Provide the [X, Y] coordinate of the cell's center where the given text is located.  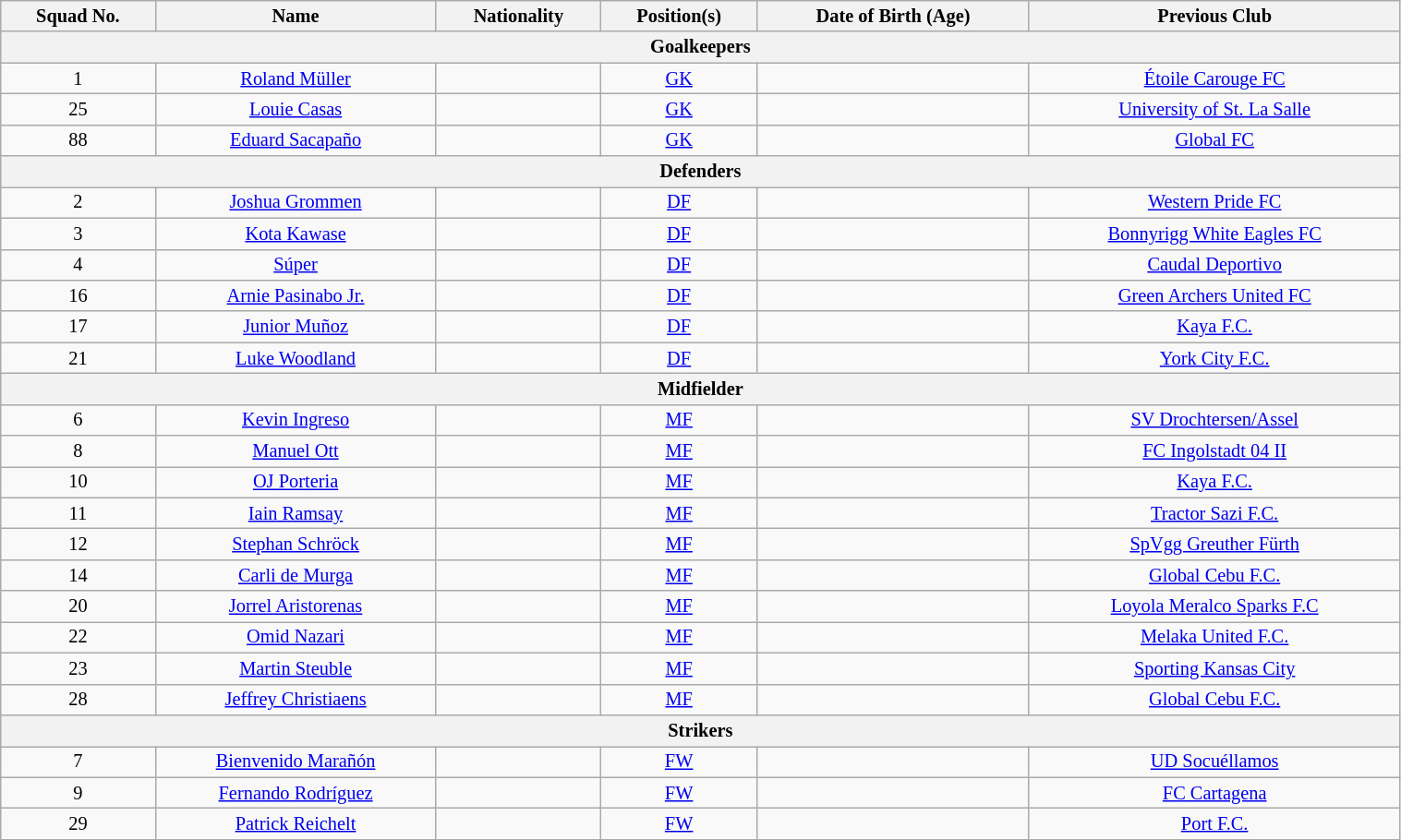
Omid Nazari [296, 637]
FC Ingolstadt 04 II [1214, 451]
14 [78, 575]
OJ Porteria [296, 482]
11 [78, 513]
Patrick Reichelt [296, 823]
Green Archers United FC [1214, 295]
Bienvenido Marañón [296, 762]
SpVgg Greuther Fürth [1214, 544]
Jorrel Aristorenas [296, 606]
Date of Birth (Age) [894, 16]
2 [78, 202]
Loyola Meralco Sparks F.C [1214, 606]
23 [78, 668]
1 [78, 78]
UD Socuéllamos [1214, 762]
Caudal Deportivo [1214, 265]
Goalkeepers [700, 47]
Manuel Ott [296, 451]
28 [78, 700]
25 [78, 109]
Kota Kawase [296, 234]
9 [78, 793]
10 [78, 482]
Roland Müller [296, 78]
20 [78, 606]
Kevin Ingreso [296, 420]
Joshua Grommen [296, 202]
Defenders [700, 172]
University of St. La Salle [1214, 109]
3 [78, 234]
SV Drochtersen/Assel [1214, 420]
22 [78, 637]
Name [296, 16]
21 [78, 358]
7 [78, 762]
12 [78, 544]
6 [78, 420]
Louie Casas [296, 109]
Jeffrey Christiaens [296, 700]
Étoile Carouge FC [1214, 78]
Melaka United F.C. [1214, 637]
York City F.C. [1214, 358]
Tractor Sazi F.C. [1214, 513]
Stephan Schröck [296, 544]
16 [78, 295]
8 [78, 451]
Squad No. [78, 16]
Strikers [700, 730]
Carli de Murga [296, 575]
Previous Club [1214, 16]
Luke Woodland [296, 358]
Position(s) [680, 16]
4 [78, 265]
Port F.C. [1214, 823]
Midfielder [700, 389]
29 [78, 823]
17 [78, 327]
88 [78, 140]
Fernando Rodríguez [296, 793]
Junior Muñoz [296, 327]
Martin Steuble [296, 668]
Iain Ramsay [296, 513]
Nationality [519, 16]
Sporting Kansas City [1214, 668]
Arnie Pasinabo Jr. [296, 295]
Global FC [1214, 140]
Eduard Sacapaño [296, 140]
Bonnyrigg White Eagles FC [1214, 234]
Súper [296, 265]
Western Pride FC [1214, 202]
FC Cartagena [1214, 793]
